Find where the given text appears and provide that cell's center as (X, Y) coordinate. 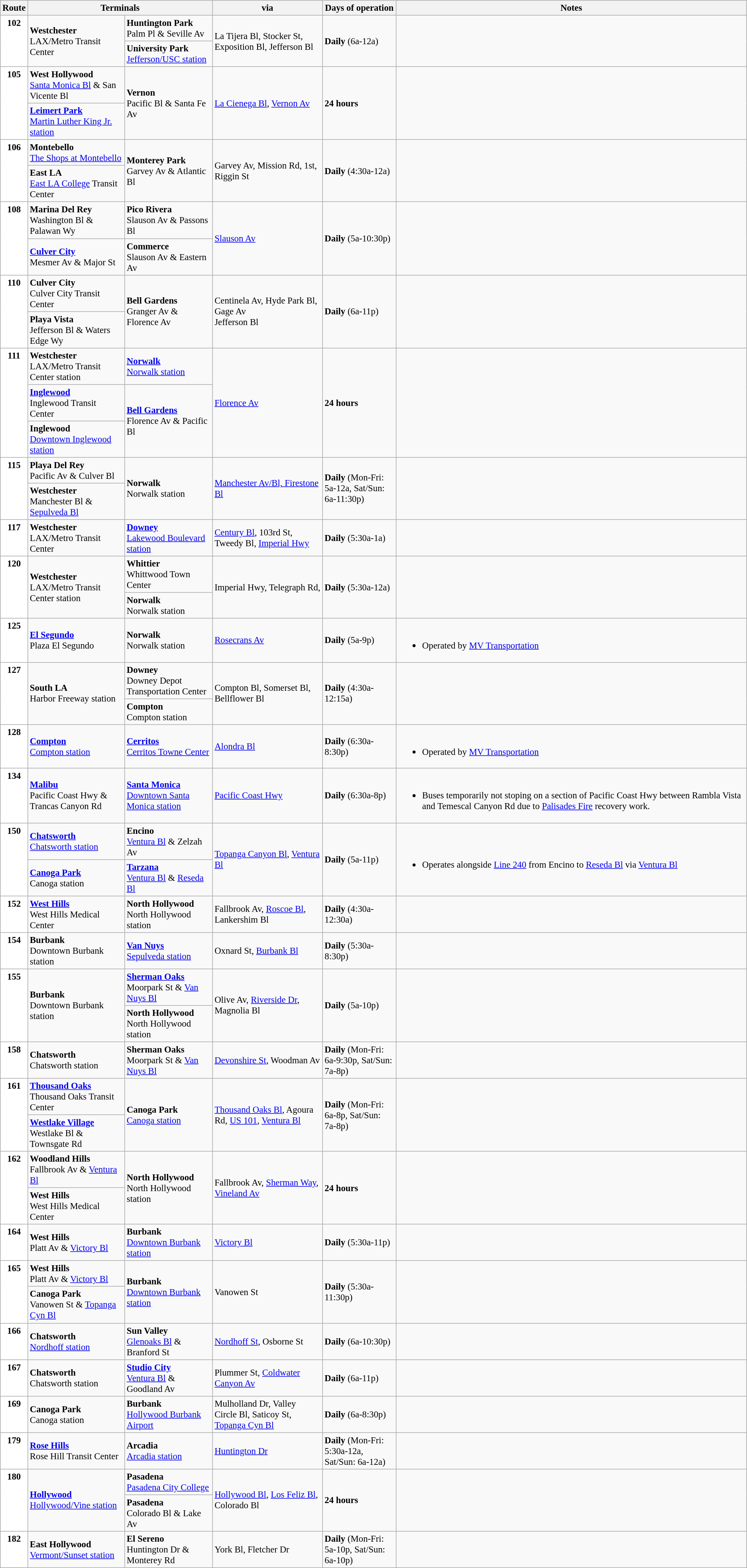
180 (14, 1500)
161 (14, 1115)
128 (14, 747)
West HollywoodSanta Monica Bl & San Vicente Bl (77, 85)
CerritosCerritos Towne Center (168, 747)
165 (14, 1292)
University ParkJefferson/USC station (168, 54)
Vanowen St (267, 1292)
Studio CityVentura Bl & Goodland Av (168, 1378)
102 (14, 41)
Daily (Mon-Fri: 5a-12a, Sat/Sun: 6a-11:30p) (360, 488)
Daily (Mon-Fri: 5:30a-12a, Sat/Sun: 6a-12a) (360, 1451)
152 (14, 914)
Bell GardensGranger Av & Florence Av (168, 312)
Rose HillsRose Hill Transit Center (77, 1451)
La Tijera Bl, Stocker St, Exposition Bl, Jefferson Bl (267, 41)
155 (14, 1005)
Santa MonicaDowntown Santa Monica station (168, 796)
South LAHarbor Freeway station (77, 693)
Mulholland Dr, Valley Circle Bl, Saticoy St, Topanga Cyn Bl (267, 1414)
Route (14, 8)
Garvey Av, Mission Rd, 1st, Riggin St (267, 171)
MalibuPacific Coast Hwy & Trancas Canyon Rd (77, 796)
Playa VistaJefferson Bl & Waters Edge Wy (77, 330)
Daily (Mon-Fri: 6a-9:30p, Sat/Sun: 7a-8p) (360, 1060)
Daily (5:30a-11:30p) (360, 1292)
Daily (5a-11p) (360, 860)
162 (14, 1188)
Leimert ParkMartin Luther King Jr. station (77, 122)
Florence Av (267, 402)
Terminals (120, 8)
Devonshire St, Woodman Av (267, 1060)
120 (14, 587)
108 (14, 238)
HollywoodHollywood/Vine station (77, 1500)
Daily (5:30a-8:30p) (360, 951)
Daily (6a-8:30p) (360, 1414)
Operates alongside Line 240 from Encino to Reseda Bl via Ventura Bl (572, 860)
DowneyDowney Depot Transportation Center (168, 680)
Daily (4:30a-12:15a) (360, 693)
Oxnard St, Burbank Bl (267, 951)
ArcadiaArcadia station (168, 1451)
Marina Del ReyWashington Bl & Palawan Wy (77, 220)
105 (14, 104)
Daily (4:30a-12:30a) (360, 914)
VernonPacific Bl & Santa Fe Av (168, 104)
Daily (6a-10:30p) (360, 1341)
182 (14, 1550)
Nordhoff St, Osborne St (267, 1341)
Compton Bl, Somerset Bl, Bellflower Bl (267, 693)
158 (14, 1060)
Bell GardensFlorence Av & Pacific Bl (168, 421)
115 (14, 488)
DowneyLakewood Boulevard station (168, 538)
El SegundoPlaza El Segundo (77, 640)
PasadenaPasadena City College (168, 1482)
Imperial Hwy, Telegraph Rd, (267, 587)
MontebelloThe Shops at Montebello (77, 153)
179 (14, 1451)
Daily (5:30a-11p) (360, 1243)
164 (14, 1243)
Fallbrook Av, Sherman Way, Vineland Av (267, 1188)
Playa Del ReyPacific Av & Culver Bl (77, 470)
Daily (5a-10:30p) (360, 238)
Fallbrook Av, Roscoe Bl, Lankershim Bl (267, 914)
Plummer St, Coldwater Canyon Av (267, 1378)
Olive Av, Riverside Dr, Magnolia Bl (267, 1005)
Van NuysSepulveda station (168, 951)
East LAEast LA College Transit Center (77, 184)
Century Bl, 103rd St, Tweedy Bl, Imperial Hwy (267, 538)
Sun ValleyGlenoaks Bl & Branford St (168, 1341)
Daily (4:30a-12a) (360, 171)
Thousand Oaks Bl, Agoura Rd, US 101, Ventura Bl (267, 1115)
Hollywood Bl, Los Feliz Bl, Colorado Bl (267, 1500)
CommerceSlauson Av & Eastern Av (168, 257)
York Bl, Fletcher Dr (267, 1550)
EncinoVentura Bl & Zelzah Av (168, 841)
Monterey ParkGarvey Av & Atlantic Bl (168, 171)
WhittierWhittwood Town Center (168, 574)
Culver CityCulver City Transit Center (77, 293)
Daily (5:30a-12a) (360, 587)
Manchester Av/Bl, Firestone Bl (267, 488)
Daily (Mon-Fri: 5a-10p, Sat/Sun: 6a-10p) (360, 1550)
117 (14, 538)
Thousand OaksThousand Oaks Transit Center (77, 1097)
166 (14, 1341)
WestchesterManchester Bl & Sepulveda Bl (77, 502)
134 (14, 796)
110 (14, 312)
Daily (Mon-Fri: 6a-8p, Sat/Sun: 7a-8p) (360, 1115)
Daily (6:30a-8:30p) (360, 747)
Woodland HillsFallbrook Av & Ventura Bl (77, 1170)
Centinela Av, Hyde Park Bl, Gage Av Jefferson Bl (267, 312)
via (267, 8)
Daily (6a-12a) (360, 41)
PasadenaColorado Bl & Lake Av (168, 1513)
Daily (5a-10p) (360, 1005)
Alondra Bl (267, 747)
Canoga ParkVanowen St & Topanga Cyn Bl (77, 1305)
125 (14, 640)
Westlake VillageWestlake Bl & Townsgate Rd (77, 1133)
150 (14, 860)
Huntington ParkPalm Pl & Seville Av (168, 29)
Culver CityMesmer Av & Major St (77, 257)
Daily (6:30a-8p) (360, 796)
East HollywoodVermont/Sunset station (77, 1550)
169 (14, 1414)
Daily (5a-9p) (360, 640)
106 (14, 171)
InglewoodDowntown Inglewood station (77, 439)
Pico RiveraSlauson Av & Passons Bl (168, 220)
Notes (572, 8)
127 (14, 693)
154 (14, 951)
Pacific Coast Hwy (267, 796)
167 (14, 1378)
Victory Bl (267, 1243)
Topanga Canyon Bl, Ventura Bl (267, 860)
Daily (5:30a-1a) (360, 538)
TarzanaVentura Bl & Reseda Bl (168, 878)
Slauson Av (267, 238)
El SerenoHuntington Dr & Monterey Rd (168, 1550)
La Cienega Bl, Vernon Av (267, 104)
InglewoodInglewood Transit Center (77, 403)
Rosecrans Av (267, 640)
ChatsworthNordhoff station (77, 1341)
Days of operation (360, 8)
Huntington Dr (267, 1451)
BurbankHollywood Burbank Airport (168, 1414)
111 (14, 402)
Buses temporarily not stoping on a section of Pacific Coast Hwy between Rambla Vista and Temescal Canyon Rd due to Palisades Fire recovery work. (572, 796)
